Provide the [x, y] coordinate of the cell's center where the given text is located.  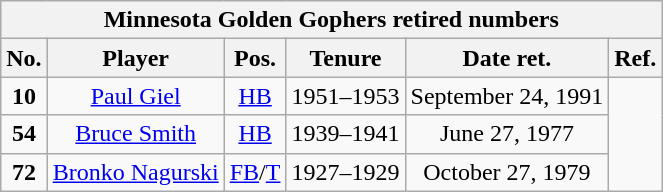
No. [24, 58]
1939–1941 [346, 134]
Tenure [346, 58]
Ref. [636, 58]
1951–1953 [346, 96]
Paul Giel [136, 96]
1927–1929 [346, 172]
September 24, 1991 [507, 96]
June 27, 1977 [507, 134]
Bronko Nagurski [136, 172]
10 [24, 96]
Player [136, 58]
Pos. [255, 58]
Minnesota Golden Gophers retired numbers [332, 20]
Bruce Smith [136, 134]
FB/T [255, 172]
Date ret. [507, 58]
72 [24, 172]
October 27, 1979 [507, 172]
54 [24, 134]
